Output the [x, y] coordinate of the center of the cell containing the given text.  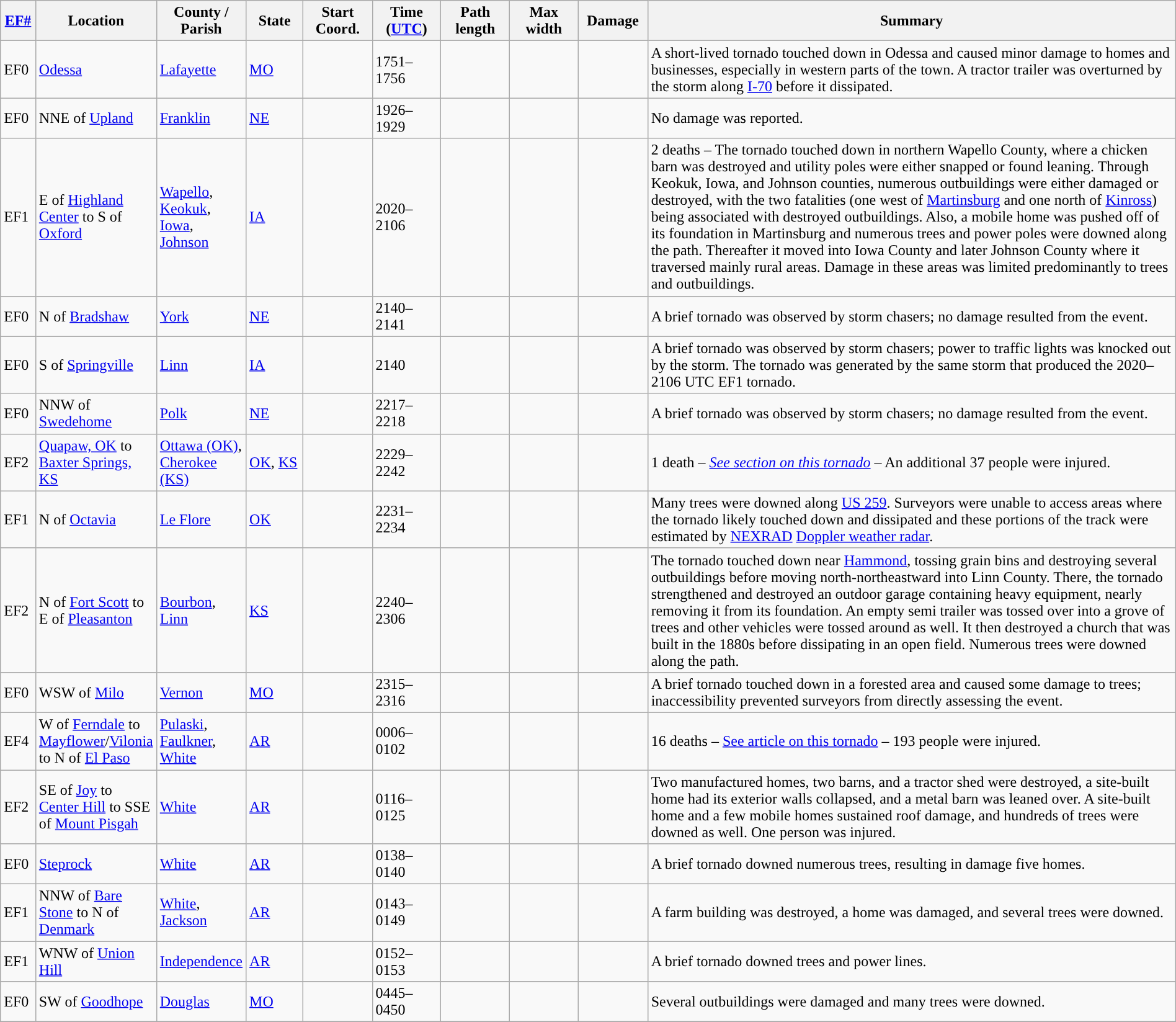
Wapello, Keokuk, Iowa, Johnson [201, 217]
2231–2234 [407, 519]
0445–0450 [407, 1002]
A brief tornado downed trees and power lines. [912, 962]
Max width [544, 21]
0143–0149 [407, 913]
N of Octavia [96, 519]
Polk [201, 413]
S of Springville [96, 365]
Pulaski, Faulkner, White [201, 741]
Linn [201, 365]
N of Bradshaw [96, 316]
A farm building was destroyed, a home was damaged, and several trees were downed. [912, 913]
NNE of Upland [96, 118]
Le Flore [201, 519]
Independence [201, 962]
Start Coord. [337, 21]
State [275, 21]
York [201, 316]
1 death – See section on this tornado – An additional 37 people were injured. [912, 462]
0152–0153 [407, 962]
1926–1929 [407, 118]
Odessa [96, 69]
NNW of Bare Stone to N of Denmark [96, 913]
2240–2306 [407, 610]
EF# [19, 21]
W of Ferndale to Mayflower/Vilonia to N of El Paso [96, 741]
N of Fort Scott to E of Pleasanton [96, 610]
2140 [407, 365]
A brief tornado downed numerous trees, resulting in damage five homes. [912, 864]
Ottawa (OK), Cherokee (KS) [201, 462]
2020–2106 [407, 217]
2217–2218 [407, 413]
Bourbon, Linn [201, 610]
Time (UTC) [407, 21]
Lafayette [201, 69]
No damage was reported. [912, 118]
Vernon [201, 693]
16 deaths – See article on this tornado – 193 people were injured. [912, 741]
1751–1756 [407, 69]
SW of Goodhope [96, 1002]
Several outbuildings were damaged and many trees were downed. [912, 1002]
OK, KS [275, 462]
2229–2242 [407, 462]
OK [275, 519]
Quapaw, OK to Baxter Springs, KS [96, 462]
Path length [475, 21]
SE of Joy to Center Hill to SSE of Mount Pisgah [96, 807]
County / Parish [201, 21]
2140–2141 [407, 316]
2315–2316 [407, 693]
0116–0125 [407, 807]
Location [96, 21]
Douglas [201, 1002]
KS [275, 610]
White, Jackson [201, 913]
0006–0102 [407, 741]
WSW of Milo [96, 693]
EF4 [19, 741]
0138–0140 [407, 864]
E of Highland Center to S of Oxford [96, 217]
NNW of Swedehome [96, 413]
Franklin [201, 118]
Steprock [96, 864]
Summary [912, 21]
Damage [613, 21]
WNW of Union Hill [96, 962]
